Scan for the cell matching the given text and deliver its [X, Y] coordinate at center. 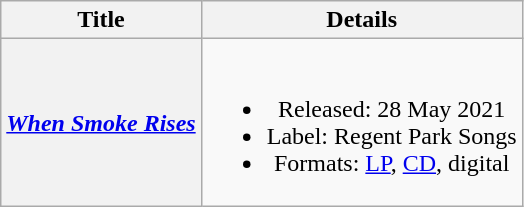
When Smoke Rises [101, 122]
Title [101, 20]
Released: 28 May 2021Label: Regent Park SongsFormats: LP, CD, digital [362, 122]
Details [362, 20]
